Output the (X, Y) coordinate of the center of the cell containing the given text.  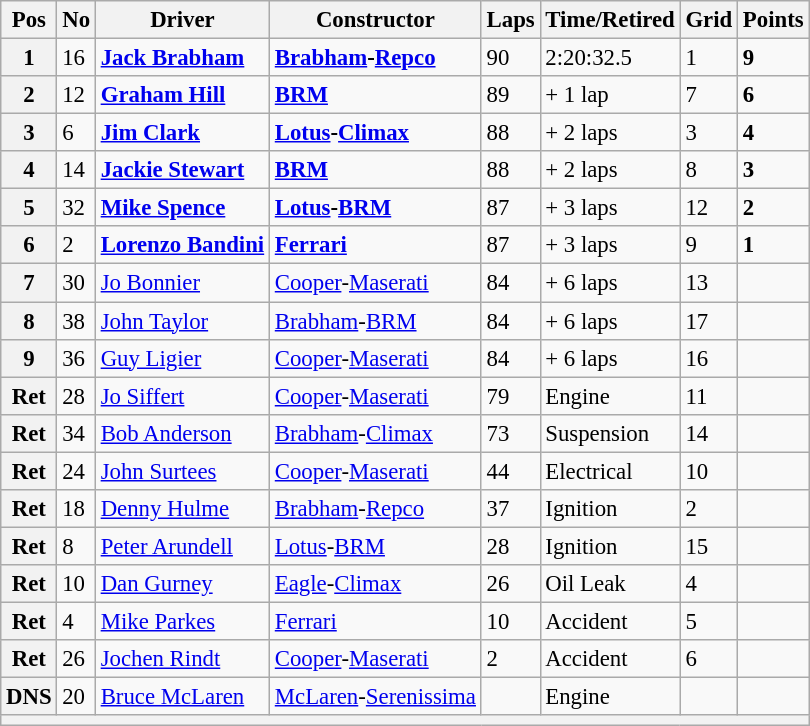
38 (76, 321)
15 (708, 546)
McLaren-Serenissima (375, 697)
Dan Gurney (182, 584)
Jack Brabham (182, 58)
36 (76, 358)
No (76, 20)
Denny Hulme (182, 509)
Driver (182, 20)
37 (510, 509)
20 (76, 697)
73 (510, 433)
18 (76, 509)
34 (76, 433)
24 (76, 471)
John Taylor (182, 321)
Lorenzo Bandini (182, 245)
Bob Anderson (182, 433)
DNS (29, 697)
44 (510, 471)
30 (76, 283)
Time/Retired (610, 20)
89 (510, 95)
Pos (29, 20)
Lotus-Climax (375, 133)
Jim Clark (182, 133)
Brabham-BRM (375, 321)
Mike Parkes (182, 621)
Jackie Stewart (182, 170)
Guy Ligier (182, 358)
Mike Spence (182, 208)
Points (774, 20)
Constructor (375, 20)
2:20:32.5 (610, 58)
Bruce McLaren (182, 697)
Grid (708, 20)
Laps (510, 20)
79 (510, 396)
13 (708, 283)
Graham Hill (182, 95)
Suspension (610, 433)
Jochen Rindt (182, 659)
+ 1 lap (610, 95)
Jo Siffert (182, 396)
Electrical (610, 471)
Jo Bonnier (182, 283)
17 (708, 321)
Peter Arundell (182, 546)
Eagle-Climax (375, 584)
Brabham-Climax (375, 433)
11 (708, 396)
Oil Leak (610, 584)
90 (510, 58)
32 (76, 208)
John Surtees (182, 471)
